From the cell containing the given text, extract its center point as (x, y) coordinate. 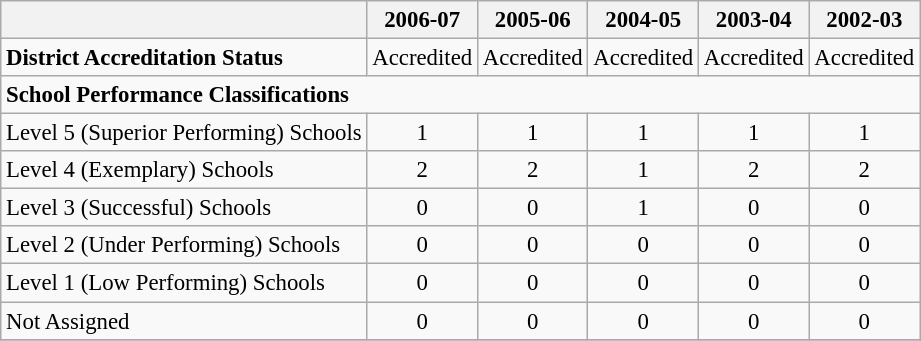
2006-07 (422, 20)
2004-05 (644, 20)
Level 2 (Under Performing) Schools (184, 245)
District Accreditation Status (184, 58)
Level 4 (Exemplary) Schools (184, 170)
Level 5 (Superior Performing) Schools (184, 133)
Level 1 (Low Performing) Schools (184, 283)
2005-06 (532, 20)
2002-03 (864, 20)
Not Assigned (184, 321)
School Performance Classifications (460, 95)
Level 3 (Successful) Schools (184, 208)
2003-04 (754, 20)
